Find where the given text appears and provide that cell's center as [x, y] coordinate. 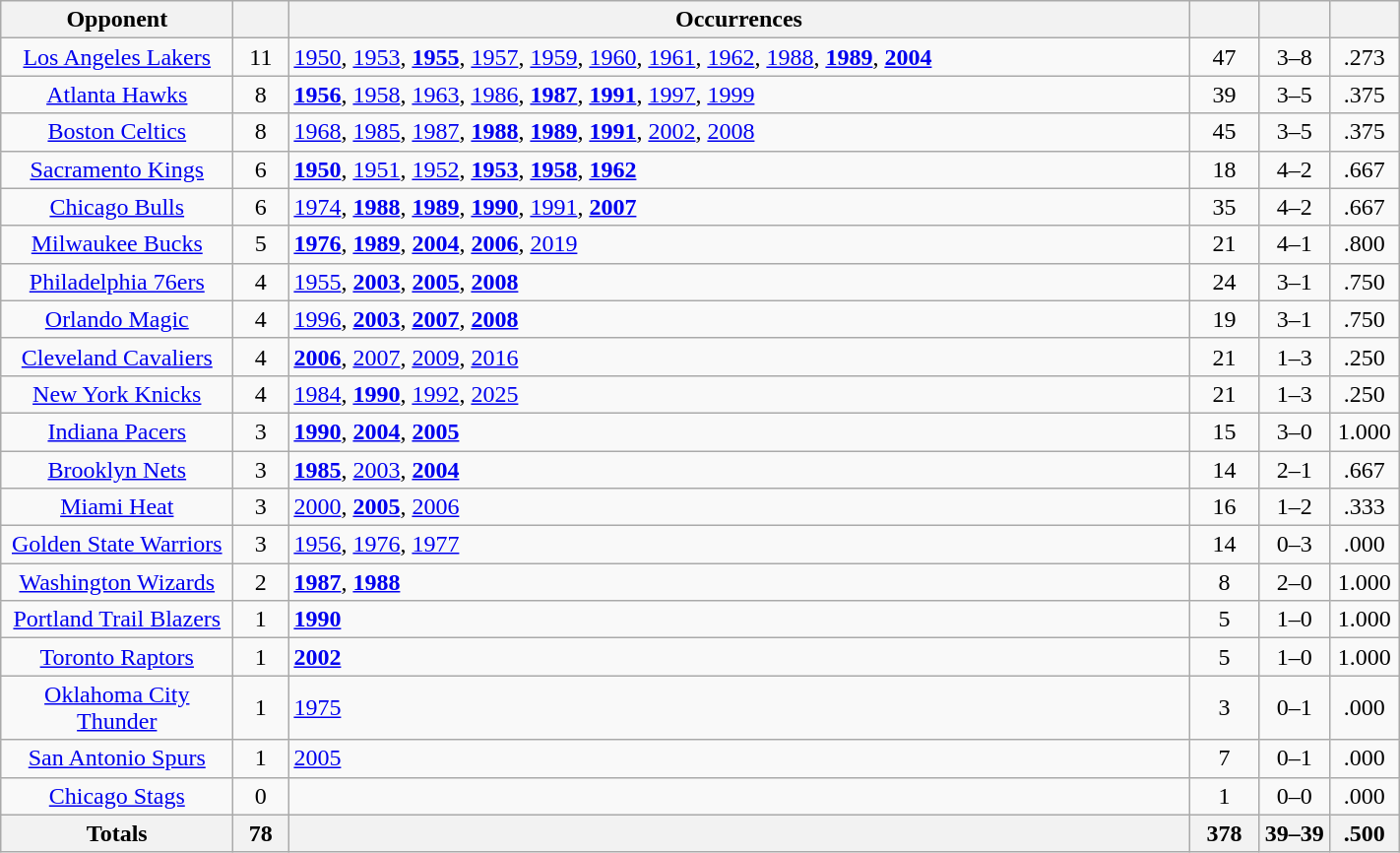
San Antonio Spurs [117, 758]
11 [261, 57]
24 [1225, 282]
3–8 [1294, 57]
Chicago Stags [117, 796]
0–0 [1294, 796]
2000, 2005, 2006 [738, 507]
47 [1225, 57]
.500 [1365, 833]
Orlando Magic [117, 319]
3–0 [1294, 431]
35 [1225, 207]
1985, 2003, 2004 [738, 470]
Boston Celtics [117, 132]
2–0 [1294, 582]
Philadelphia 76ers [117, 282]
2002 [738, 657]
1990 [738, 620]
Sacramento Kings [117, 169]
2006, 2007, 2009, 2016 [738, 357]
Golden State Warriors [117, 545]
Atlanta Hawks [117, 95]
1968, 1985, 1987, 1988, 1989, 1991, 2002, 2008 [738, 132]
1–2 [1294, 507]
1956, 1976, 1977 [738, 545]
4–1 [1294, 244]
7 [1225, 758]
2–1 [1294, 470]
19 [1225, 319]
Los Angeles Lakers [117, 57]
1974, 1988, 1989, 1990, 1991, 2007 [738, 207]
378 [1225, 833]
Miami Heat [117, 507]
0 [261, 796]
Portland Trail Blazers [117, 620]
.800 [1365, 244]
Toronto Raptors [117, 657]
1976, 1989, 2004, 2006, 2019 [738, 244]
1984, 1990, 1992, 2025 [738, 394]
39 [1225, 95]
0–3 [1294, 545]
1996, 2003, 2007, 2008 [738, 319]
1990, 2004, 2005 [738, 431]
78 [261, 833]
1975 [738, 707]
39–39 [1294, 833]
1955, 2003, 2005, 2008 [738, 282]
18 [1225, 169]
.333 [1365, 507]
Washington Wizards [117, 582]
1987, 1988 [738, 582]
1956, 1958, 1963, 1986, 1987, 1991, 1997, 1999 [738, 95]
2005 [738, 758]
2 [261, 582]
15 [1225, 431]
Brooklyn Nets [117, 470]
1950, 1951, 1952, 1953, 1958, 1962 [738, 169]
Indiana Pacers [117, 431]
Totals [117, 833]
Oklahoma City Thunder [117, 707]
Chicago Bulls [117, 207]
Opponent [117, 20]
New York Knicks [117, 394]
16 [1225, 507]
Milwaukee Bucks [117, 244]
1950, 1953, 1955, 1957, 1959, 1960, 1961, 1962, 1988, 1989, 2004 [738, 57]
Occurrences [738, 20]
Cleveland Cavaliers [117, 357]
.273 [1365, 57]
45 [1225, 132]
